Identify which cell holds the provided text, then report its (x, y) central coordinate. 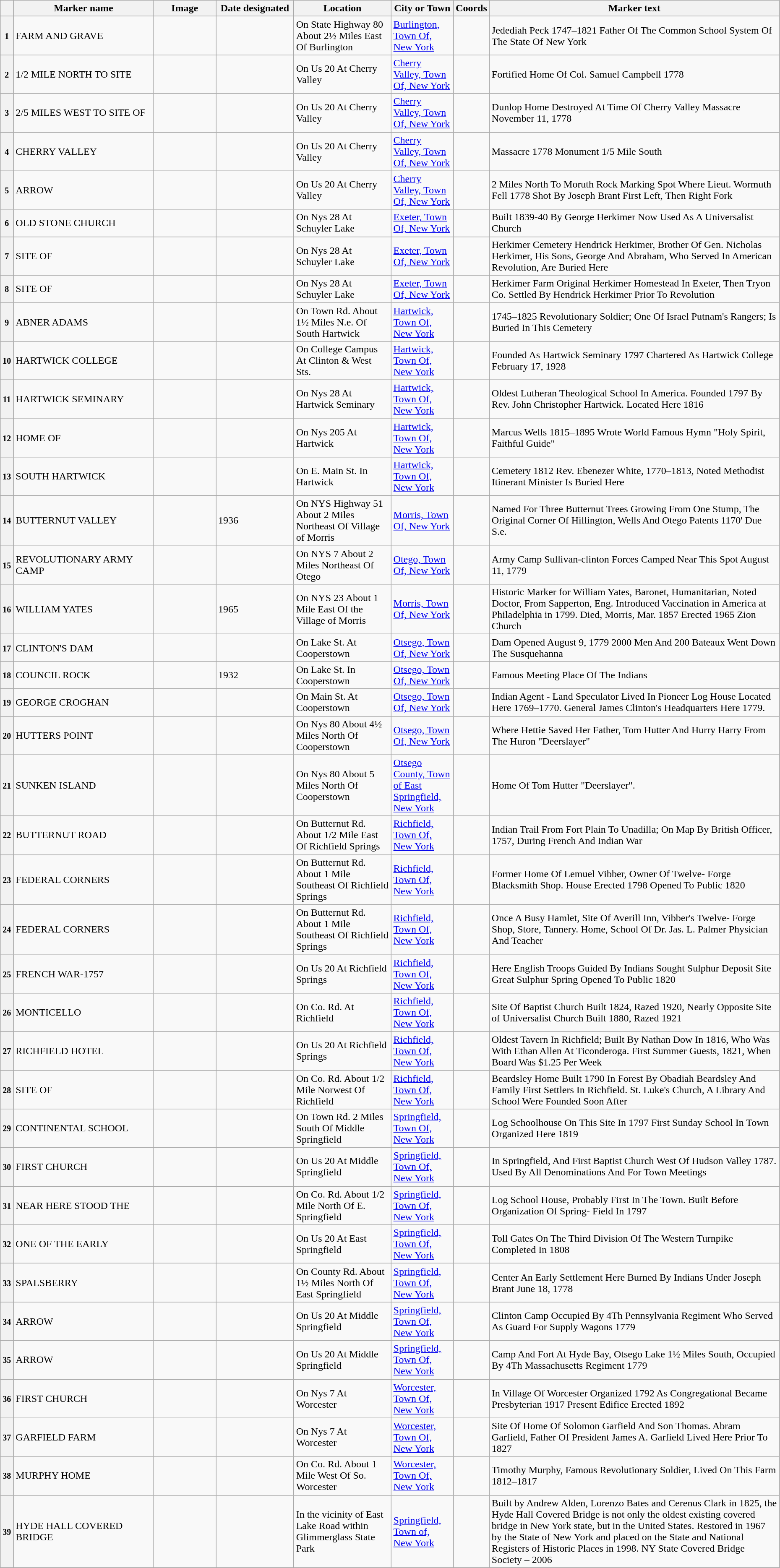
14 (7, 521)
Center An Early Settlement Here Burned By Indians Under Joseph Brant June 18, 1778 (634, 1283)
Clinton Camp Occupied By 4Th Pennsylvania Regiment Who Served As Guard For Supply Wagons 1779 (634, 1321)
In the vicinity of East Lake Road within Glimmerglass State Park (342, 1531)
5 (7, 190)
13 (7, 477)
Named For Three Butternut Trees Growing From One Stump, The Original Corner Of Hillington, Wells And Otego Patents 1170' Due S.e. (634, 521)
36 (7, 1399)
FARM AND GRAVE (83, 36)
Massacre 1778 Monument 1/5 Mile South (634, 151)
15 (7, 565)
HOME OF (83, 438)
7 (7, 256)
Famous Meeting Place Of The Indians (634, 675)
Marker name (83, 8)
Cemetery 1812 Rev. Ebenezer White, 1770–1813, Noted Methodist Itinerant Minister Is Buried Here (634, 477)
Camp And Fort At Hyde Bay, Otsego Lake 1½ Miles South, Occupied By 4Th Massachusetts Regiment 1779 (634, 1360)
Site Of Home Of Solomon Garfield And Son Thomas. Abram Garfield, Father Of President James A. Garfield Lived Here Prior To 1827 (634, 1437)
25 (7, 974)
27 (7, 1051)
Here English Troops Guided By Indians Sought Sulphur Deposit Site Great Sulphur Spring Opened To Public 1820 (634, 974)
MONTICELLO (83, 1012)
1936 (255, 521)
35 (7, 1360)
On Us 20 At East Springfield (342, 1244)
29 (7, 1128)
RICHFIELD HOTEL (83, 1051)
WILLIAM YATES (83, 609)
On Nys 28 At Hartwick Seminary (342, 399)
CONTINENTAL SCHOOL (83, 1128)
On Town Rd. 2 Miles South Of Middle Springfield (342, 1128)
On Lake St. In Cooperstown (342, 675)
GEORGE CROGHAN (83, 702)
GARFIELD FARM (83, 1437)
Where Hettie Saved Her Father, Tom Hutter And Hurry Harry From The Huron "Deerslayer" (634, 735)
38 (7, 1476)
SOUTH HARTWICK (83, 477)
28 (7, 1090)
COUNCIL ROCK (83, 675)
NEAR HERE STOOD THE (83, 1206)
Location (342, 8)
12 (7, 438)
Otsego County, Town of East Springfield, New York (422, 785)
6 (7, 223)
2 Miles North To Moruth Rock Marking Spot Where Lieut. Wormuth Fell 1778 Shot By Joseph Brant First Left, Then Right Fork (634, 190)
39 (7, 1531)
1745–1825 Revolutionary Soldier; One Of Israel Putnam's Rangers; Is Buried In This Cemetery (634, 322)
18 (7, 675)
8 (7, 289)
10 (7, 360)
34 (7, 1321)
33 (7, 1283)
On Co. Rd. About 1/2 Mile North Of E. Springfield (342, 1206)
HUTTERS POINT (83, 735)
37 (7, 1437)
On NYS 7 About 2 Miles Northeast Of Otego (342, 565)
City or Town (422, 8)
FRENCH WAR-1757 (83, 974)
Timothy Murphy, Famous Revolutionary Soldier, Lived On This Farm 1812–1817 (634, 1476)
11 (7, 399)
On Co. Rd. At Richfield (342, 1012)
22 (7, 835)
Marcus Wells 1815–1895 Wrote World Famous Hymn "Holy Spirit, Faithful Guide" (634, 438)
3 (7, 113)
REVOLUTIONARY ARMY CAMP (83, 565)
HARTWICK COLLEGE (83, 360)
On College Campus At Clinton & West Sts. (342, 360)
On Co. Rd. About 1/2 Mile Norwest Of Richfield (342, 1090)
1965 (255, 609)
Jedediah Peck 1747–1821 Father Of The Common School System Of The State Of New York (634, 36)
On Nys 205 At Hartwick (342, 438)
BUTTERNUT VALLEY (83, 521)
On Main St. At Cooperstown (342, 702)
26 (7, 1012)
Toll Gates On The Third Division Of The Western Turnpike Completed In 1808 (634, 1244)
Built 1839-40 By George Herkimer Now Used As A Universalist Church (634, 223)
On Co. Rd. About 1 Mile West Of So. Worcester (342, 1476)
On County Rd. About 1½ Miles North Of East Springfield (342, 1283)
Indian Agent - Land Speculator Lived In Pioneer Log House Located Here 1769–1770. General James Clinton's Headquarters Here 1779. (634, 702)
On State Highway 80 About 2½ Miles East Of Burlington (342, 36)
16 (7, 609)
Coords (472, 8)
Oldest Lutheran Theological School In America. Founded 1797 By Rev. John Christopher Hartwick. Located Here 1816 (634, 399)
On Nys 80 About 5 Miles North Of Cooperstown (342, 785)
On Town Rd. About 1½ Miles N.e. Of South Hartwick (342, 322)
2 (7, 74)
OLD STONE CHURCH (83, 223)
Otego, Town Of, New York (422, 565)
CLINTON'S DAM (83, 648)
MURPHY HOME (83, 1476)
1/2 MILE NORTH TO SITE (83, 74)
Burlington, Town Of, New York (422, 36)
Dunlop Home Destroyed At Time Of Cherry Valley Massacre November 11, 1778 (634, 113)
On Lake St. At Cooperstown (342, 648)
19 (7, 702)
Date designated (255, 8)
32 (7, 1244)
20 (7, 735)
SPALSBERRY (83, 1283)
SUNKEN ISLAND (83, 785)
21 (7, 785)
Herkimer Farm Original Herkimer Homestead In Exeter, Then Tryon Co. Settled By Hendrick Herkimer Prior To Revolution (634, 289)
CHERRY VALLEY (83, 151)
24 (7, 930)
Image (185, 8)
Indian Trail From Fort Plain To Unadilla; On Map By British Officer, 1757, During French And Indian War (634, 835)
On Nys 80 About 4½ Miles North Of Cooperstown (342, 735)
17 (7, 648)
BUTTERNUT ROAD (83, 835)
31 (7, 1206)
HYDE HALL COVERED BRIDGE (83, 1531)
23 (7, 879)
Log School House, Probably First In The Town. Built Before Organization Of Spring- Field In 1797 (634, 1206)
4 (7, 151)
2/5 MILES WEST TO SITE OF (83, 113)
On E. Main St. In Hartwick (342, 477)
In Springfield, And First Baptist Church West Of Hudson Valley 1787. Used By All Denominations And For Town Meetings (634, 1167)
Once A Busy Hamlet, Site Of Averill Inn, Vibber's Twelve- Forge Shop, Store, Tannery. Home, School Of Dr. Jas. L. Palmer Physician And Teacher (634, 930)
Founded As Hartwick Seminary 1797 Chartered As Hartwick College February 17, 1928 (634, 360)
9 (7, 322)
Springfield, Town of, New York (422, 1531)
Army Camp Sullivan-clinton Forces Camped Near This Spot August 11, 1779 (634, 565)
Home Of Tom Hutter "Deerslayer". (634, 785)
Dam Opened August 9, 1779 2000 Men And 200 Bateaux Went Down The Susquehanna (634, 648)
Former Home Of Lemuel Vibber, Owner Of Twelve- Forge Blacksmith Shop. House Erected 1798 Opened To Public 1820 (634, 879)
HARTWICK SEMINARY (83, 399)
On NYS 23 About 1 Mile East Of the Village of Morris (342, 609)
In Village Of Worcester Organized 1792 As Congregational Became Presbyterian 1917 Present Edifice Erected 1892 (634, 1399)
30 (7, 1167)
Log Schoolhouse On This Site In 1797 First Sunday School In Town Organized Here 1819 (634, 1128)
ONE OF THE EARLY (83, 1244)
ABNER ADAMS (83, 322)
1932 (255, 675)
On Butternut Rd. About 1/2 Mile East Of Richfield Springs (342, 835)
Marker text (634, 8)
Fortified Home Of Col. Samuel Campbell 1778 (634, 74)
On NYS Highway 51 About 2 Miles Northeast Of Village of Morris (342, 521)
Site Of Baptist Church Built 1824, Razed 1920, Nearly Opposite Site of Universalist Church Built 1880, Razed 1921 (634, 1012)
1 (7, 36)
